Pinpoint the cell where the given text exists, returning its (X, Y) midpoint coordinate. 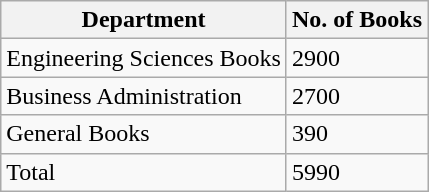
No. of Books (356, 20)
Department (144, 20)
Engineering Sciences Books (144, 58)
Total (144, 172)
Business Administration (144, 96)
5990 (356, 172)
2900 (356, 58)
390 (356, 134)
General Books (144, 134)
2700 (356, 96)
